Find where the given text appears and provide that cell's center as (X, Y) coordinate. 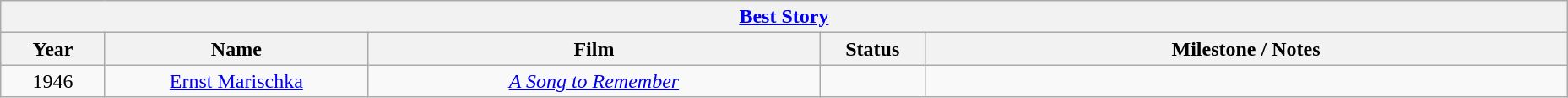
A Song to Remember (594, 81)
Year (53, 49)
Best Story (784, 17)
Status (872, 49)
Film (594, 49)
Name (236, 49)
Ernst Marischka (236, 81)
Milestone / Notes (1246, 49)
1946 (53, 81)
